Extract the (X, Y) coordinate from the center of the cell holding the provided text.  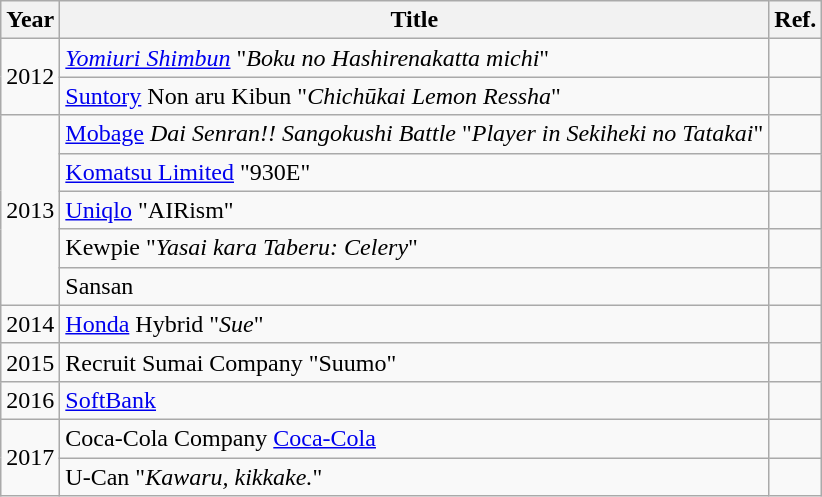
Sansan (414, 286)
2014 (30, 324)
Recruit Sumai Company "Suumo" (414, 362)
U-Can "Kawaru, kikkake." (414, 477)
2016 (30, 400)
Kewpie "Yasai kara Taberu: Celery" (414, 248)
Title (414, 20)
Honda Hybrid "Sue" (414, 324)
SoftBank (414, 400)
Suntory Non aru Kibun "Chichūkai Lemon Ressha" (414, 96)
2013 (30, 210)
Year (30, 20)
Mobage Dai Senran!! Sangokushi Battle "Player in Sekiheki no Tatakai" (414, 134)
Uniqlo "AIRism" (414, 210)
2015 (30, 362)
2017 (30, 457)
Yomiuri Shimbun "Boku no Hashirenakatta michi" (414, 58)
Komatsu Limited "930E" (414, 172)
2012 (30, 77)
Ref. (796, 20)
Coca-Cola Company Coca-Cola (414, 438)
